Find where the given text appears and provide that cell's center as [X, Y] coordinate. 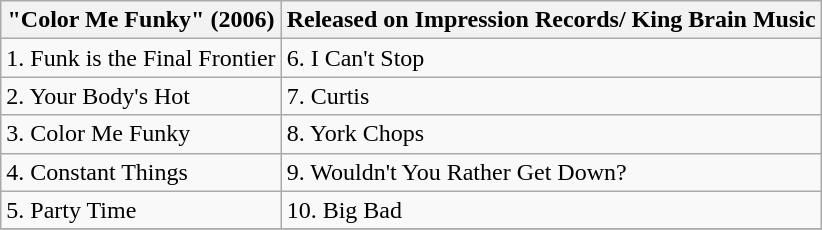
3. Color Me Funky [141, 134]
"Color Me Funky" (2006) [141, 20]
Released on Impression Records/ King Brain Music [551, 20]
6. I Can't Stop [551, 58]
8. York Chops [551, 134]
9. Wouldn't You Rather Get Down? [551, 172]
7. Curtis [551, 96]
1. Funk is the Final Frontier [141, 58]
4. Constant Things [141, 172]
5. Party Time [141, 210]
2. Your Body's Hot [141, 96]
10. Big Bad [551, 210]
